Return the (X, Y) coordinate for the center point of the cell that contains the specified text.  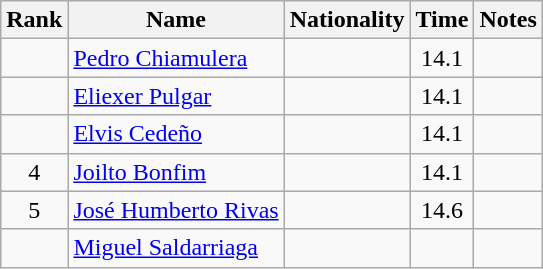
Rank (34, 20)
Joilto Bonfim (176, 172)
5 (34, 210)
Name (176, 20)
Pedro Chiamulera (176, 58)
Miguel Saldarriaga (176, 248)
Nationality (347, 20)
Eliexer Pulgar (176, 96)
4 (34, 172)
Time (442, 20)
14.6 (442, 210)
Elvis Cedeño (176, 134)
José Humberto Rivas (176, 210)
Notes (508, 20)
